Provide the (x, y) coordinate of the cell's center where the given text is located.  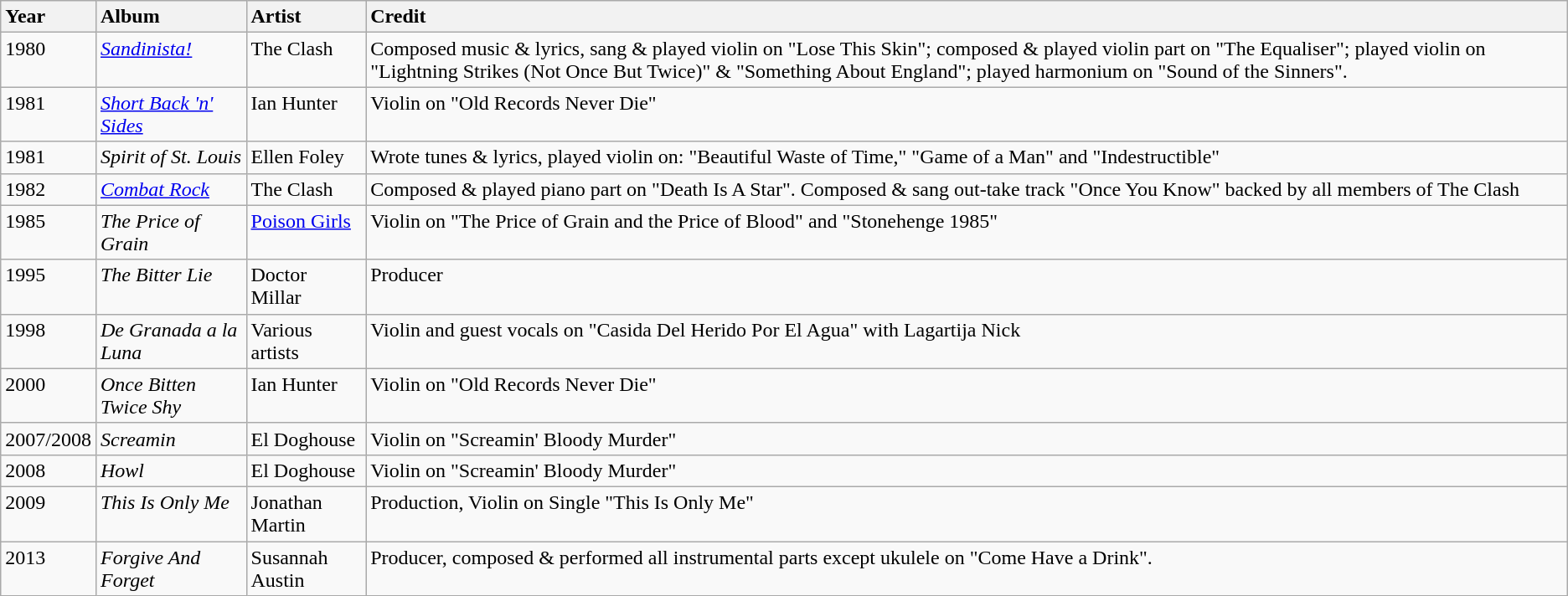
2008 (49, 470)
Various artists (307, 342)
Doctor Millar (307, 286)
Violin and guest vocals on "Casida Del Herido Por El Agua" with Lagartija Nick (967, 342)
2007/2008 (49, 439)
Production, Violin on Single "This Is Only Me" (967, 514)
Short Back 'n' Sides (171, 114)
Year (49, 17)
1985 (49, 233)
2009 (49, 514)
Spirit of St. Louis (171, 157)
Ellen Foley (307, 157)
1982 (49, 189)
Howl (171, 470)
Producer (967, 286)
Screamin (171, 439)
Producer, composed & performed all instrumental parts except ukulele on "Come Have a Drink". (967, 568)
Poison Girls (307, 233)
1980 (49, 60)
This Is Only Me (171, 514)
Artist (307, 17)
1995 (49, 286)
1998 (49, 342)
Wrote tunes & lyrics, played violin on: "Beautiful Waste of Time," "Game of a Man" and "Indestructible" (967, 157)
Jonathan Martin (307, 514)
The Bitter Lie (171, 286)
Forgive And Forget (171, 568)
Composed & played piano part on "Death Is A Star". Composed & sang out-take track "Once You Know" backed by all members of The Clash (967, 189)
Combat Rock (171, 189)
Album (171, 17)
2013 (49, 568)
Violin on "The Price of Grain and the Price of Blood" and "Stonehenge 1985" (967, 233)
Sandinista! (171, 60)
Susannah Austin (307, 568)
Once Bitten Twice Shy (171, 395)
2000 (49, 395)
Credit (967, 17)
De Granada a la Luna (171, 342)
The Price of Grain (171, 233)
